Extract the (x, y) coordinate from the center of the cell holding the provided text.  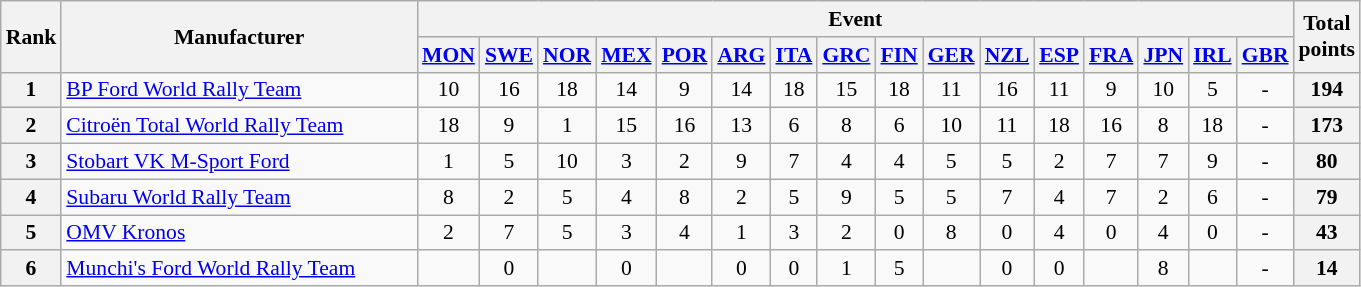
FIN (898, 55)
OMV Kronos (239, 233)
Citroën Total World Rally Team (239, 126)
FRA (1111, 55)
ESP (1059, 55)
BP Ford World Rally Team (239, 90)
Munchi's Ford World Rally Team (239, 269)
43 (1328, 233)
ARG (741, 55)
Totalpoints (1328, 36)
194 (1328, 90)
MEX (626, 55)
GER (952, 55)
Event (856, 19)
ITA (794, 55)
JPN (1163, 55)
80 (1328, 162)
NOR (567, 55)
SWE (509, 55)
Rank (32, 36)
Stobart VK M-Sport Ford (239, 162)
GRC (846, 55)
GBR (1266, 55)
Manufacturer (239, 36)
173 (1328, 126)
NZL (1008, 55)
13 (741, 126)
IRL (1212, 55)
POR (685, 55)
MON (448, 55)
Subaru World Rally Team (239, 197)
79 (1328, 197)
